Return [x, y] of the center of cell containing provided text 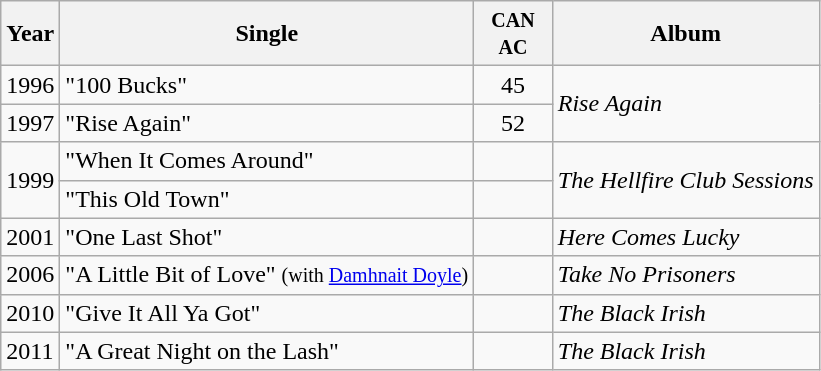
2006 [30, 275]
"Give It All Ya Got" [267, 313]
Album [686, 34]
"100 Bucks" [267, 85]
45 [514, 85]
2001 [30, 237]
2011 [30, 351]
The Hellfire Club Sessions [686, 180]
"Rise Again" [267, 123]
Single [267, 34]
Year [30, 34]
"One Last Shot" [267, 237]
1999 [30, 180]
1997 [30, 123]
"When It Comes Around" [267, 161]
"This Old Town" [267, 199]
2010 [30, 313]
52 [514, 123]
1996 [30, 85]
"A Little Bit of Love" (with Damhnait Doyle) [267, 275]
CAN AC [514, 34]
"A Great Night on the Lash" [267, 351]
Take No Prisoners [686, 275]
Here Comes Lucky [686, 237]
Rise Again [686, 104]
